Pinpoint the cell where the given text exists, returning its (X, Y) midpoint coordinate. 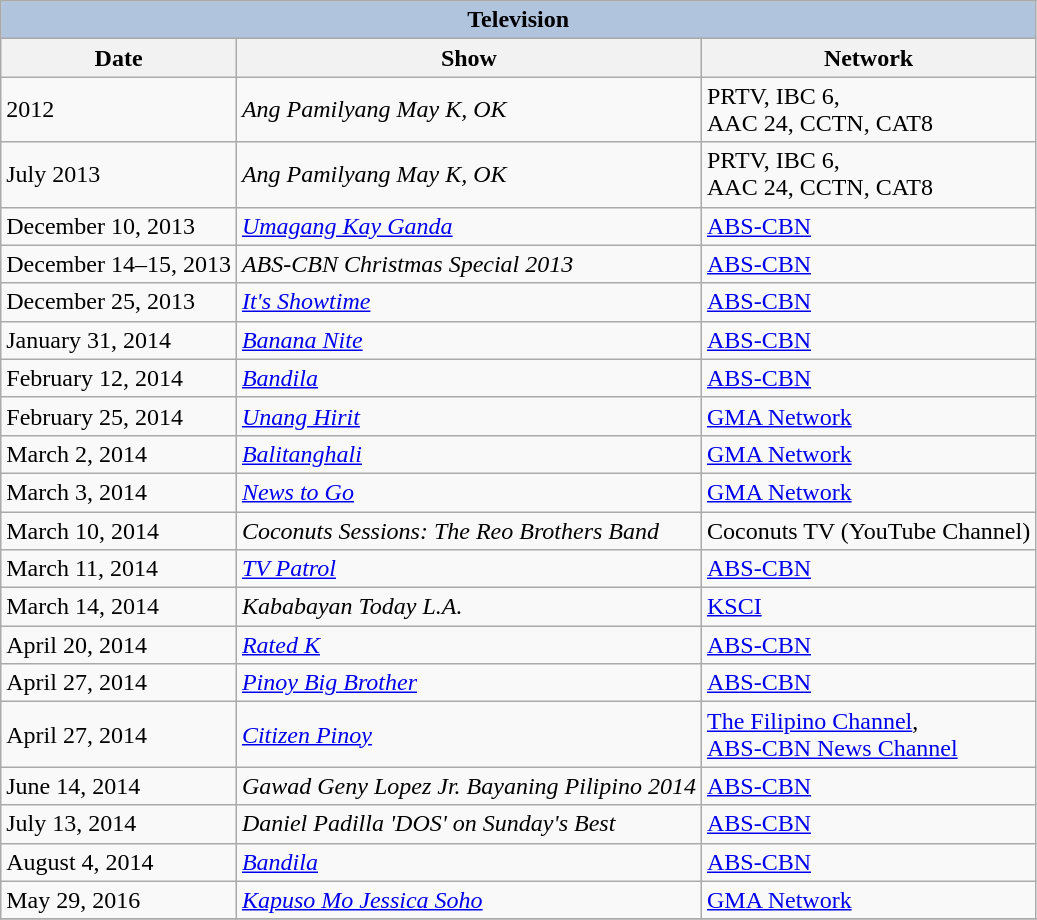
Umagang Kay Ganda (468, 226)
It's Showtime (468, 302)
Coconuts TV (YouTube Channel) (868, 531)
Show (468, 58)
KSCI (868, 607)
March 11, 2014 (119, 569)
ABS-CBN Christmas Special 2013 (468, 264)
March 14, 2014 (119, 607)
January 31, 2014 (119, 340)
December 14–15, 2013 (119, 264)
February 25, 2014 (119, 416)
May 29, 2016 (119, 900)
March 2, 2014 (119, 454)
Balitanghali (468, 454)
Daniel Padilla 'DOS' on Sunday's Best (468, 824)
Pinoy Big Brother (468, 683)
Date (119, 58)
Citizen Pinoy (468, 734)
August 4, 2014 (119, 862)
Banana Nite (468, 340)
Kababayan Today L.A. (468, 607)
July 13, 2014 (119, 824)
December 25, 2013 (119, 302)
July 2013 (119, 174)
Television (518, 20)
Network (868, 58)
March 10, 2014 (119, 531)
February 12, 2014 (119, 378)
June 14, 2014 (119, 786)
Coconuts Sessions: The Reo Brothers Band (468, 531)
News to Go (468, 492)
Kapuso Mo Jessica Soho (468, 900)
Unang Hirit (468, 416)
TV Patrol (468, 569)
2012 (119, 110)
Gawad Geny Lopez Jr. Bayaning Pilipino 2014 (468, 786)
December 10, 2013 (119, 226)
April 20, 2014 (119, 645)
March 3, 2014 (119, 492)
Rated K (468, 645)
The Filipino Channel,ABS-CBN News Channel (868, 734)
